Pinpoint the cell where the given text exists, returning its (X, Y) midpoint coordinate. 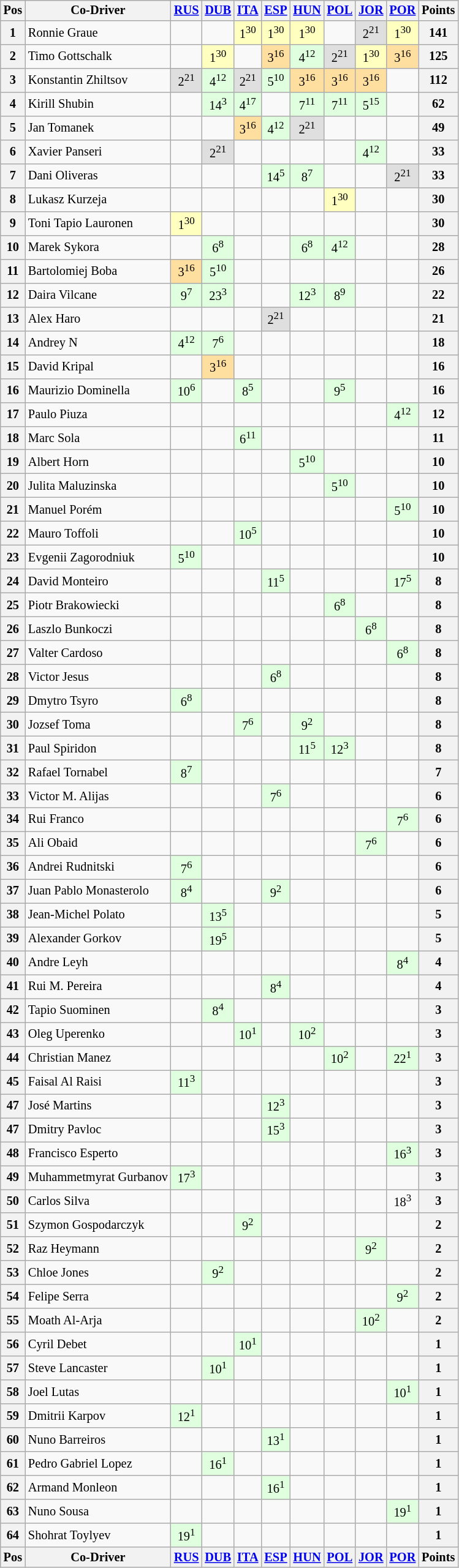
63 (13, 1511)
25 (13, 605)
Felipe Serra (98, 1297)
153 (276, 1130)
35 (13, 844)
Marek Sykora (98, 247)
Marc Sola (98, 438)
143 (218, 104)
183 (403, 1201)
Oleg Uperenko (98, 1035)
David Monteiro (98, 582)
51 (13, 1225)
Alexander Gorkov (98, 939)
58 (13, 1392)
Victor Jesus (98, 677)
Faisal Al Raisi (98, 1082)
Evgenii Zagorodniuk (98, 557)
9 (13, 223)
Lukasz Kurzeja (98, 200)
Nuno Sousa (98, 1511)
145 (276, 176)
Rafael Tornabel (98, 771)
Paul Spiridon (98, 748)
95 (340, 391)
121 (186, 1416)
27 (13, 653)
131 (276, 1440)
24 (13, 582)
15 (13, 366)
17 (13, 414)
Dmitry Pavloc (98, 1130)
233 (218, 295)
Konstantin Zhiltsov (98, 81)
141 (438, 33)
Ronnie Graue (98, 33)
Pedro Gabriel Lopez (98, 1463)
Szymon Gospodarczyk (98, 1225)
20 (13, 486)
64 (13, 1536)
31 (13, 748)
José Martins (98, 1106)
Bartolomiej Boba (98, 271)
135 (218, 915)
Paulo Piuza (98, 414)
Nuno Barreiros (98, 1440)
Maurizio Dominella (98, 391)
Andrei Rudnitski (98, 867)
40 (13, 962)
173 (186, 1178)
Steve Lancaster (98, 1368)
Jozsef Toma (98, 724)
29 (13, 700)
515 (371, 104)
Kirill Shubin (98, 104)
19 (13, 462)
45 (13, 1082)
Julita Maluzinska (98, 486)
163 (403, 1153)
Juan Pablo Monasterolo (98, 891)
Dmytro Tsyro (98, 700)
Cyril Debet (98, 1345)
Andre Leyh (98, 962)
Timo Gottschalk (98, 56)
Manuel Porém (98, 509)
Christian Manez (98, 1058)
106 (186, 391)
50 (13, 1201)
Andrey N (98, 343)
42 (13, 1010)
Laszlo Bunkoczi (98, 629)
Jan Tomanek (98, 129)
Joel Lutas (98, 1392)
39 (13, 939)
59 (13, 1416)
417 (248, 104)
23 (13, 557)
Mauro Toffoli (98, 534)
611 (248, 438)
Albert Horn (98, 462)
57 (13, 1368)
56 (13, 1345)
Rui M. Pereira (98, 987)
54 (13, 1297)
175 (403, 582)
Dmitrii Karpov (98, 1416)
Moath Al-Arja (98, 1320)
61 (13, 1463)
Valter Cardoso (98, 653)
195 (218, 939)
14 (13, 343)
55 (13, 1320)
Piotr Brakowiecki (98, 605)
53 (13, 1272)
32 (13, 771)
Xavier Panseri (98, 152)
Carlos Silva (98, 1201)
41 (13, 987)
48 (13, 1153)
Chloe Jones (98, 1272)
Toni Tapio Lauronen (98, 223)
36 (13, 867)
125 (438, 56)
85 (248, 391)
52 (13, 1249)
Rui Franco (98, 819)
113 (186, 1082)
Armand Monleon (98, 1488)
David Kripal (98, 366)
Dani Oliveras (98, 176)
Tapio Suominen (98, 1010)
Victor M. Alijas (98, 796)
89 (340, 295)
44 (13, 1058)
Alex Haro (98, 318)
Ali Obaid (98, 844)
97 (186, 295)
43 (13, 1035)
38 (13, 915)
Daira Vilcane (98, 295)
34 (13, 819)
Shohrat Toylyev (98, 1536)
60 (13, 1440)
13 (13, 318)
Raz Heymann (98, 1249)
Francisco Esperto (98, 1153)
37 (13, 891)
Jean-Michel Polato (98, 915)
112 (438, 81)
105 (248, 534)
Muhammetmyrat Gurbanov (98, 1178)
